Pinpoint the cell where the given text exists, returning its [x, y] midpoint coordinate. 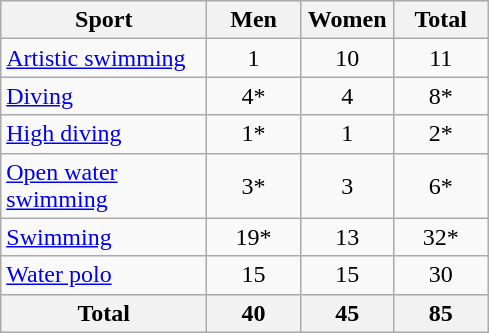
40 [254, 313]
2* [441, 134]
6* [441, 186]
85 [441, 313]
11 [441, 58]
Open water swimming [104, 186]
10 [347, 58]
Men [254, 20]
45 [347, 313]
High diving [104, 134]
Swimming [104, 237]
1* [254, 134]
3 [347, 186]
Women [347, 20]
32* [441, 237]
19* [254, 237]
Artistic swimming [104, 58]
8* [441, 96]
13 [347, 237]
Sport [104, 20]
30 [441, 275]
Diving [104, 96]
4 [347, 96]
4* [254, 96]
3* [254, 186]
Water polo [104, 275]
